Pinpoint the cell where the given text exists, returning its (x, y) midpoint coordinate. 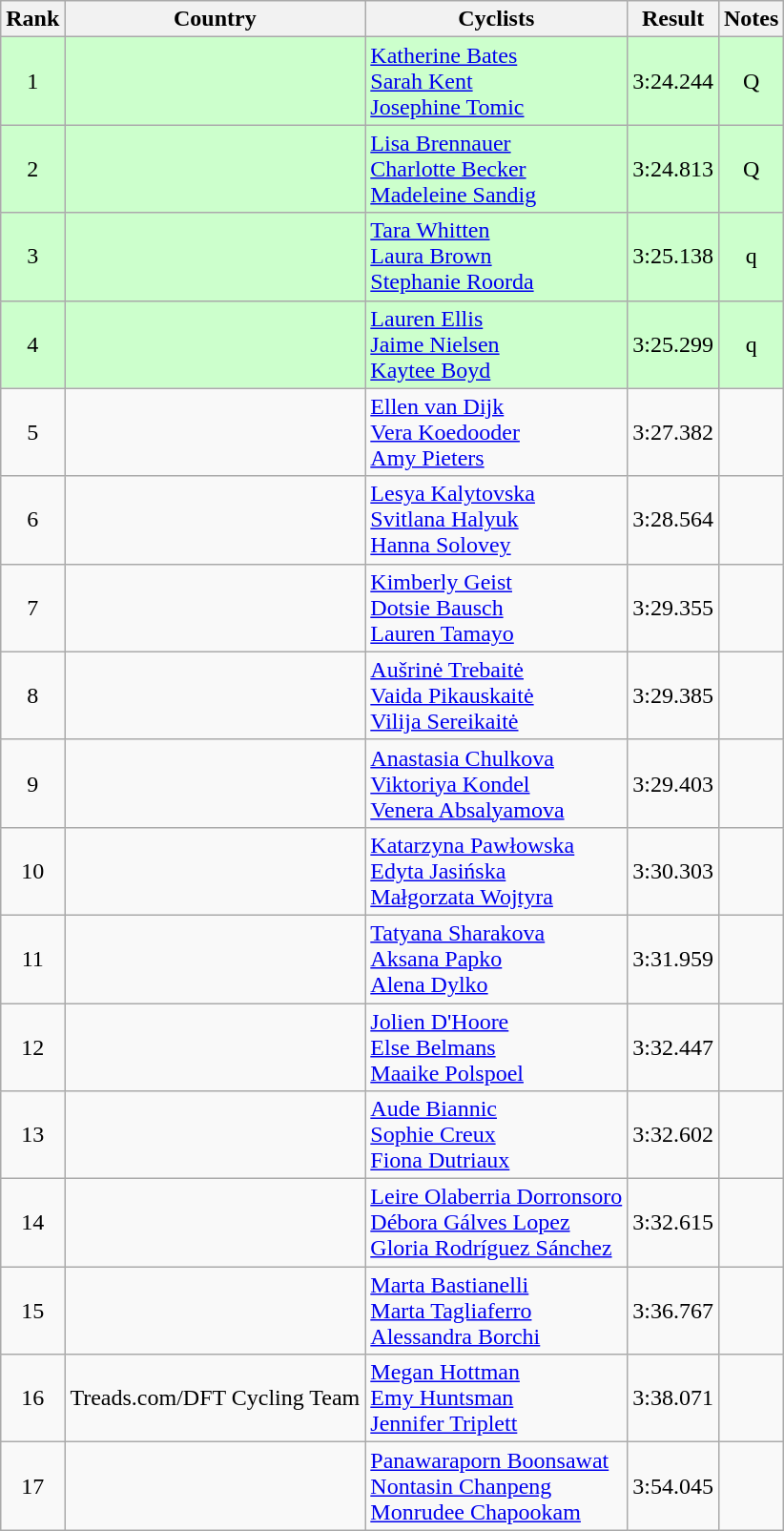
Lesya KalytovskaSvitlana HalyukHanna Solovey (496, 520)
8 (32, 695)
3:28.564 (673, 520)
3:29.403 (673, 783)
3:54.045 (673, 1486)
Ellen van DijkVera KoedooderAmy Pieters (496, 432)
4 (32, 344)
Country (216, 19)
12 (32, 1047)
3:24.813 (673, 169)
Notes (751, 19)
3:29.385 (673, 695)
Lauren EllisJaime NielsenKaytee Boyd (496, 344)
Panawaraporn BoonsawatNontasin ChanpengMonrudee Chapookam (496, 1486)
Treads.com/DFT Cycling Team (216, 1398)
3:36.767 (673, 1311)
16 (32, 1398)
3:32.447 (673, 1047)
14 (32, 1223)
Katarzyna PawłowskaEdyta JasińskaMałgorzata Wojtyra (496, 871)
15 (32, 1311)
Tara WhittenLaura BrownStephanie Roorda (496, 257)
5 (32, 432)
3:32.602 (673, 1135)
3:30.303 (673, 871)
Lisa BrennauerCharlotte BeckerMadeleine Sandig (496, 169)
1 (32, 81)
13 (32, 1135)
Kimberly GeistDotsie BauschLauren Tamayo (496, 608)
2 (32, 169)
Megan HottmanEmy HuntsmanJennifer Triplett (496, 1398)
Anastasia ChulkovaViktoriya KondelVenera Absalyamova (496, 783)
Jolien D'HooreElse BelmansMaaike Polspoel (496, 1047)
6 (32, 520)
7 (32, 608)
Cyclists (496, 19)
3:25.138 (673, 257)
Katherine BatesSarah KentJosephine Tomic (496, 81)
3:32.615 (673, 1223)
Tatyana SharakovaAksana PapkoAlena Dylko (496, 959)
Aude BiannicSophie CreuxFiona Dutriaux (496, 1135)
Aušrinė TrebaitėVaida PikauskaitėVilija Sereikaitė (496, 695)
Rank (32, 19)
11 (32, 959)
3:38.071 (673, 1398)
Leire Olaberria DorronsoroDébora Gálves LopezGloria Rodríguez Sánchez (496, 1223)
Marta BastianelliMarta TagliaferroAlessandra Borchi (496, 1311)
10 (32, 871)
3:24.244 (673, 81)
17 (32, 1486)
9 (32, 783)
3:27.382 (673, 432)
3:29.355 (673, 608)
3:25.299 (673, 344)
3 (32, 257)
3:31.959 (673, 959)
Result (673, 19)
